Return (x, y) of the center of cell containing provided text 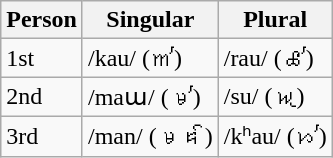
/maɯ/ (𑜉𑜧) (150, 97)
Person (42, 20)
/kʰau/ (𑜁𑜧) (275, 136)
Singular (150, 20)
3rd (42, 136)
/rau/ (𑜍𑜧) (275, 58)
/man/ (𑜉𑜃𑜫) (150, 136)
2nd (42, 97)
1st (42, 58)
/su/ (𑜏𑜤) (275, 97)
Plural (275, 20)
/kau/ (𑜀𑜧) (150, 58)
